Return (X, Y) of the center of cell containing provided text 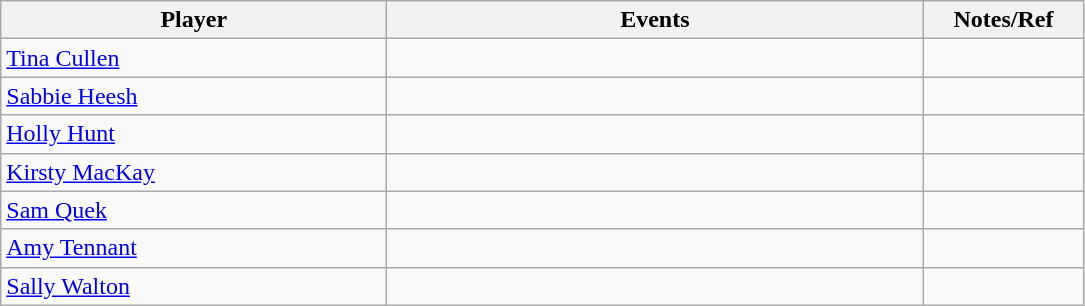
Amy Tennant (194, 248)
Tina Cullen (194, 58)
Kirsty MacKay (194, 172)
Notes/Ref (1004, 20)
Player (194, 20)
Sally Walton (194, 286)
Sabbie Heesh (194, 96)
Events (655, 20)
Holly Hunt (194, 134)
Sam Quek (194, 210)
